Find where the given text appears and provide that cell's center as (X, Y) coordinate. 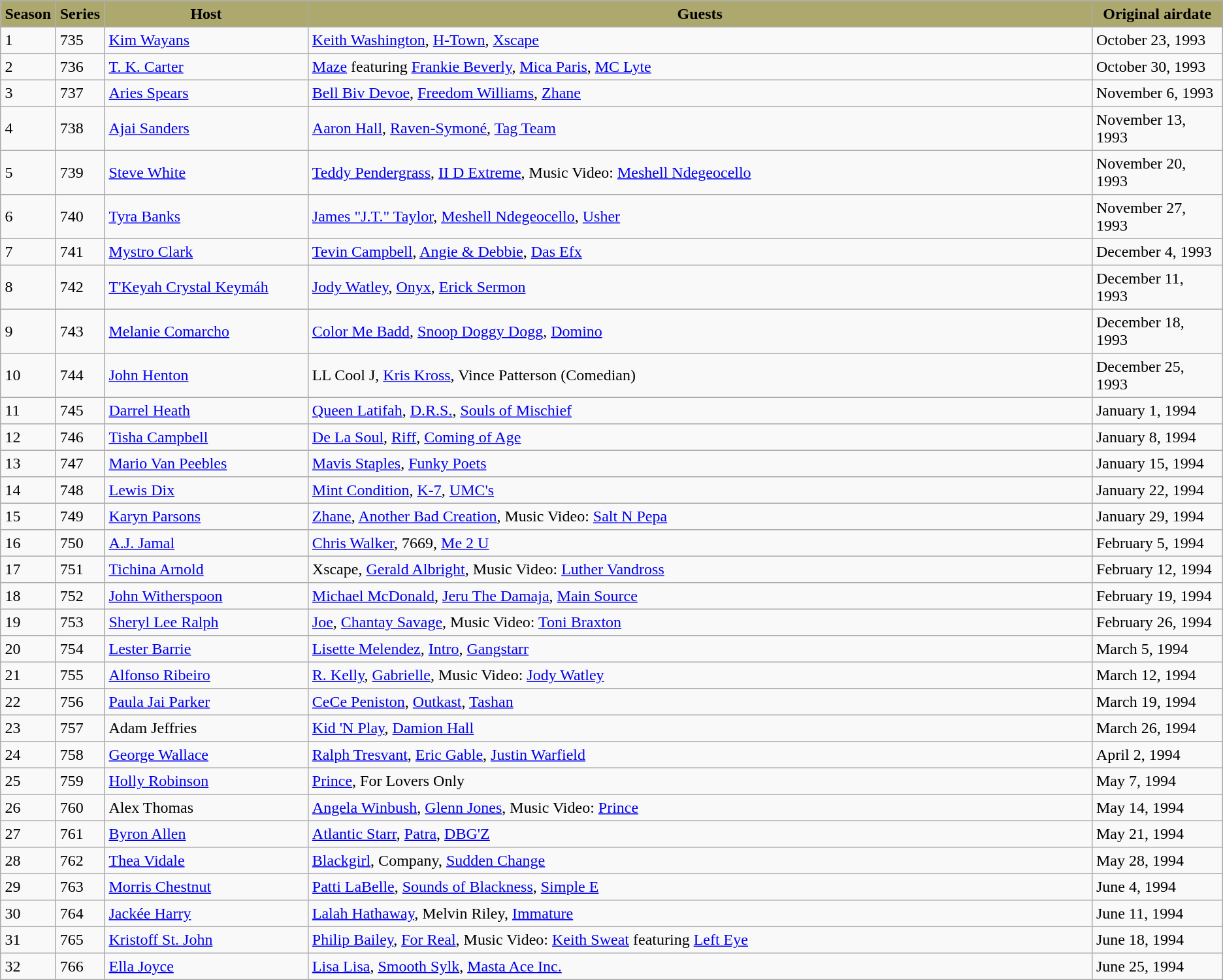
5 (28, 172)
747 (80, 463)
18 (28, 596)
28 (28, 860)
766 (80, 966)
Kristoff St. John (206, 939)
762 (80, 860)
November 20, 1993 (1157, 172)
May 7, 1994 (1157, 781)
753 (80, 622)
Queen Latifah, D.R.S., Souls of Mischief (700, 410)
May 28, 1994 (1157, 860)
764 (80, 913)
April 2, 1994 (1157, 755)
12 (28, 437)
748 (80, 490)
October 30, 1993 (1157, 67)
Byron Allen (206, 834)
Aaron Hall, Raven-Symoné, Tag Team (700, 129)
744 (80, 376)
John Witherspoon (206, 596)
Alex Thomas (206, 808)
A.J. Jamal (206, 543)
19 (28, 622)
March 19, 1994 (1157, 702)
735 (80, 40)
31 (28, 939)
Tichina Arnold (206, 569)
Mint Condition, K-7, UMC's (700, 490)
LL Cool J, Kris Kross, Vince Patterson (Comedian) (700, 376)
Lalah Hathaway, Melvin Riley, Immature (700, 913)
14 (28, 490)
Aries Spears (206, 93)
January 15, 1994 (1157, 463)
4 (28, 129)
May 21, 1994 (1157, 834)
Tisha Campbell (206, 437)
Ajai Sanders (206, 129)
32 (28, 966)
December 25, 1993 (1157, 376)
Tyra Banks (206, 217)
757 (80, 728)
Michael McDonald, Jeru The Damaja, Main Source (700, 596)
Color Me Badd, Snoop Doggy Dogg, Domino (700, 331)
23 (28, 728)
17 (28, 569)
750 (80, 543)
20 (28, 649)
Lisette Melendez, Intro, Gangstarr (700, 649)
January 8, 1994 (1157, 437)
Mavis Staples, Funky Poets (700, 463)
736 (80, 67)
June 18, 1994 (1157, 939)
22 (28, 702)
755 (80, 675)
7 (28, 252)
November 6, 1993 (1157, 93)
Bell Biv Devoe, Freedom Williams, Zhane (700, 93)
James "J.T." Taylor, Meshell Ndegeocello, Usher (700, 217)
Kid 'N Play, Damion Hall (700, 728)
Xscape, Gerald Albright, Music Video: Luther Vandross (700, 569)
Zhane, Another Bad Creation, Music Video: Salt N Pepa (700, 516)
Darrel Heath (206, 410)
754 (80, 649)
2 (28, 67)
Melanie Comarcho (206, 331)
December 18, 1993 (1157, 331)
759 (80, 781)
Thea Vidale (206, 860)
Angela Winbush, Glenn Jones, Music Video: Prince (700, 808)
Sheryl Lee Ralph (206, 622)
Paula Jai Parker (206, 702)
May 14, 1994 (1157, 808)
11 (28, 410)
25 (28, 781)
738 (80, 129)
760 (80, 808)
Steve White (206, 172)
January 29, 1994 (1157, 516)
Jackée Harry (206, 913)
Chris Walker, 7669, Me 2 U (700, 543)
Atlantic Starr, Patra, DBG'Z (700, 834)
3 (28, 93)
24 (28, 755)
R. Kelly, Gabrielle, Music Video: Jody Watley (700, 675)
15 (28, 516)
761 (80, 834)
June 4, 1994 (1157, 887)
Lewis Dix (206, 490)
756 (80, 702)
December 11, 1993 (1157, 287)
De La Soul, Riff, Coming of Age (700, 437)
Ralph Tresvant, Eric Gable, Justin Warfield (700, 755)
751 (80, 569)
30 (28, 913)
November 13, 1993 (1157, 129)
8 (28, 287)
Lester Barrie (206, 649)
Mario Van Peebles (206, 463)
Kim Wayans (206, 40)
10 (28, 376)
Host (206, 14)
1 (28, 40)
Holly Robinson (206, 781)
749 (80, 516)
Series (80, 14)
765 (80, 939)
February 26, 1994 (1157, 622)
March 5, 1994 (1157, 649)
Guests (700, 14)
Philip Bailey, For Real, Music Video: Keith Sweat featuring Left Eye (700, 939)
Tevin Campbell, Angie & Debbie, Das Efx (700, 252)
George Wallace (206, 755)
743 (80, 331)
737 (80, 93)
742 (80, 287)
Jody Watley, Onyx, Erick Sermon (700, 287)
26 (28, 808)
December 4, 1993 (1157, 252)
752 (80, 596)
March 12, 1994 (1157, 675)
February 5, 1994 (1157, 543)
Maze featuring Frankie Beverly, Mica Paris, MC Lyte (700, 67)
745 (80, 410)
763 (80, 887)
Teddy Pendergrass, II D Extreme, Music Video: Meshell Ndegeocello (700, 172)
T. K. Carter (206, 67)
739 (80, 172)
Keith Washington, H-Town, Xscape (700, 40)
January 1, 1994 (1157, 410)
13 (28, 463)
Lisa Lisa, Smooth Sylk, Masta Ace Inc. (700, 966)
June 11, 1994 (1157, 913)
February 12, 1994 (1157, 569)
Mystro Clark (206, 252)
Morris Chestnut (206, 887)
27 (28, 834)
9 (28, 331)
Ella Joyce (206, 966)
Season (28, 14)
January 22, 1994 (1157, 490)
741 (80, 252)
T'Keyah Crystal Keymáh (206, 287)
June 25, 1994 (1157, 966)
Prince, For Lovers Only (700, 781)
Blackgirl, Company, Sudden Change (700, 860)
21 (28, 675)
Original airdate (1157, 14)
758 (80, 755)
Patti LaBelle, Sounds of Blackness, Simple E (700, 887)
Adam Jeffries (206, 728)
March 26, 1994 (1157, 728)
16 (28, 543)
746 (80, 437)
November 27, 1993 (1157, 217)
740 (80, 217)
October 23, 1993 (1157, 40)
6 (28, 217)
Joe, Chantay Savage, Music Video: Toni Braxton (700, 622)
CeCe Peniston, Outkast, Tashan (700, 702)
29 (28, 887)
Alfonso Ribeiro (206, 675)
Karyn Parsons (206, 516)
February 19, 1994 (1157, 596)
John Henton (206, 376)
